For the text-containing cell, return its midpoint in [x, y] coordinate format. 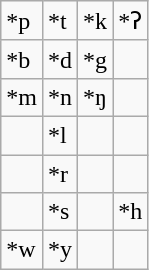
*s [60, 212]
*y [60, 250]
*n [60, 97]
*r [60, 173]
*h [130, 212]
*m [22, 97]
*b [22, 59]
*d [60, 59]
*t [60, 21]
*l [60, 135]
*ʔ [130, 21]
*ŋ [96, 97]
*k [96, 21]
*g [96, 59]
*w [22, 250]
*p [22, 21]
